Extract the [X, Y] coordinate from the center of the cell holding the provided text.  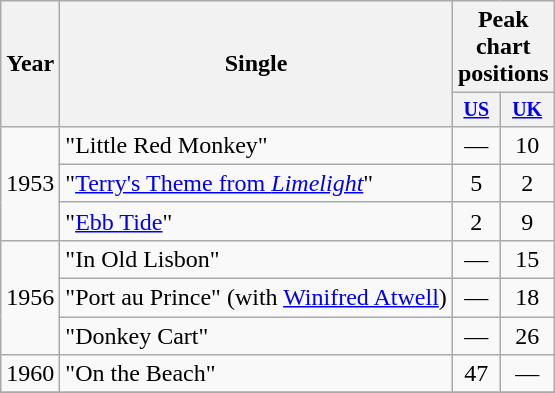
"Donkey Cart" [256, 336]
1953 [30, 183]
1956 [30, 297]
26 [527, 336]
1960 [30, 374]
15 [527, 259]
18 [527, 298]
Single [256, 64]
10 [527, 145]
"In Old Lisbon" [256, 259]
47 [476, 374]
"On the Beach" [256, 374]
"Port au Prince" (with Winifred Atwell) [256, 298]
9 [527, 221]
5 [476, 183]
"Little Red Monkey" [256, 145]
"Terry's Theme from Limelight" [256, 183]
Year [30, 64]
Peak chart positions [503, 47]
"Ebb Tide" [256, 221]
UK [527, 110]
US [476, 110]
